Locate the cell with the specified text and output its [X, Y] center coordinate. 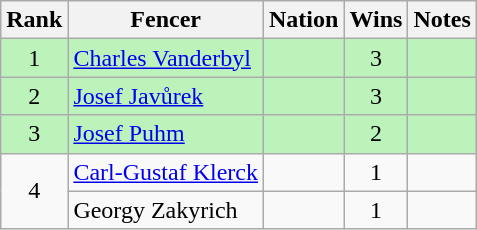
Josef Javůrek [166, 96]
Georgy Zakyrich [166, 210]
Fencer [166, 20]
4 [34, 191]
Charles Vanderbyl [166, 58]
Carl-Gustaf Klerck [166, 172]
Notes [442, 20]
Nation [304, 20]
Josef Puhm [166, 134]
Wins [376, 20]
Rank [34, 20]
